Identify which cell holds the provided text, then report its [X, Y] central coordinate. 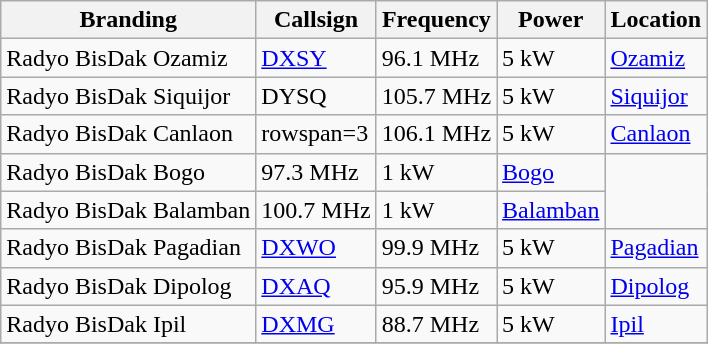
DYSQ [316, 96]
Ozamiz [656, 58]
Frequency [436, 20]
105.7 MHz [436, 96]
Pagadian [656, 248]
Radyo BisDak Pagadian [128, 248]
Canlaon [656, 134]
Radyo BisDak Balamban [128, 210]
Radyo BisDak Dipolog [128, 286]
97.3 MHz [316, 172]
Radyo BisDak Canlaon [128, 134]
Location [656, 20]
Branding [128, 20]
96.1 MHz [436, 58]
Siquijor [656, 96]
Bogo [551, 172]
Radyo BisDak Ipil [128, 324]
Radyo BisDak Bogo [128, 172]
Power [551, 20]
DXMG [316, 324]
Radyo BisDak Siquijor [128, 96]
Balamban [551, 210]
88.7 MHz [436, 324]
95.9 MHz [436, 286]
Dipolog [656, 286]
DXWO [316, 248]
99.9 MHz [436, 248]
Callsign [316, 20]
106.1 MHz [436, 134]
DXSY [316, 58]
100.7 MHz [316, 210]
Radyo BisDak Ozamiz [128, 58]
Ipil [656, 324]
rowspan=3 [316, 134]
DXAQ [316, 286]
